Detect which cell encompasses the target text, then output its [x, y] center coordinate. 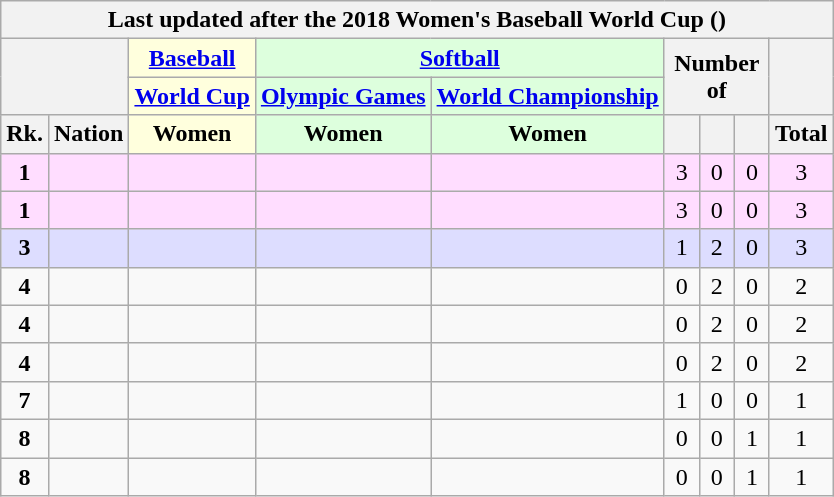
Nation [88, 134]
Rk. [25, 134]
7 [25, 400]
World Cup [192, 96]
Baseball [192, 58]
Last updated after the 2018 Women's Baseball World Cup () [417, 20]
Total [801, 134]
Softball [460, 58]
Number of [716, 77]
Olympic Games [343, 96]
World Championship [548, 96]
